Return (X, Y) of the center of cell containing provided text 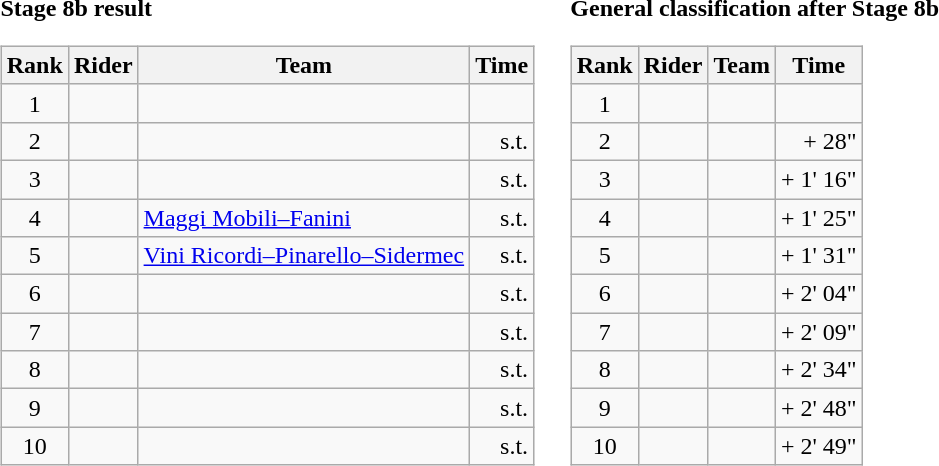
+ 1' 16" (818, 179)
+ 2' 49" (818, 446)
Vini Ricordi–Pinarello–Sidermec (304, 256)
+ 2' 04" (818, 294)
+ 2' 34" (818, 370)
+ 2' 48" (818, 408)
Maggi Mobili–Fanini (304, 217)
+ 28" (818, 141)
+ 2' 09" (818, 332)
+ 1' 31" (818, 256)
+ 1' 25" (818, 217)
